For the text-containing cell, return its midpoint in [X, Y] coordinate format. 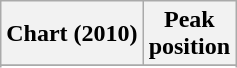
Chart (2010) [72, 34]
Peakposition [189, 34]
